Return (X, Y) of the center of cell containing provided text 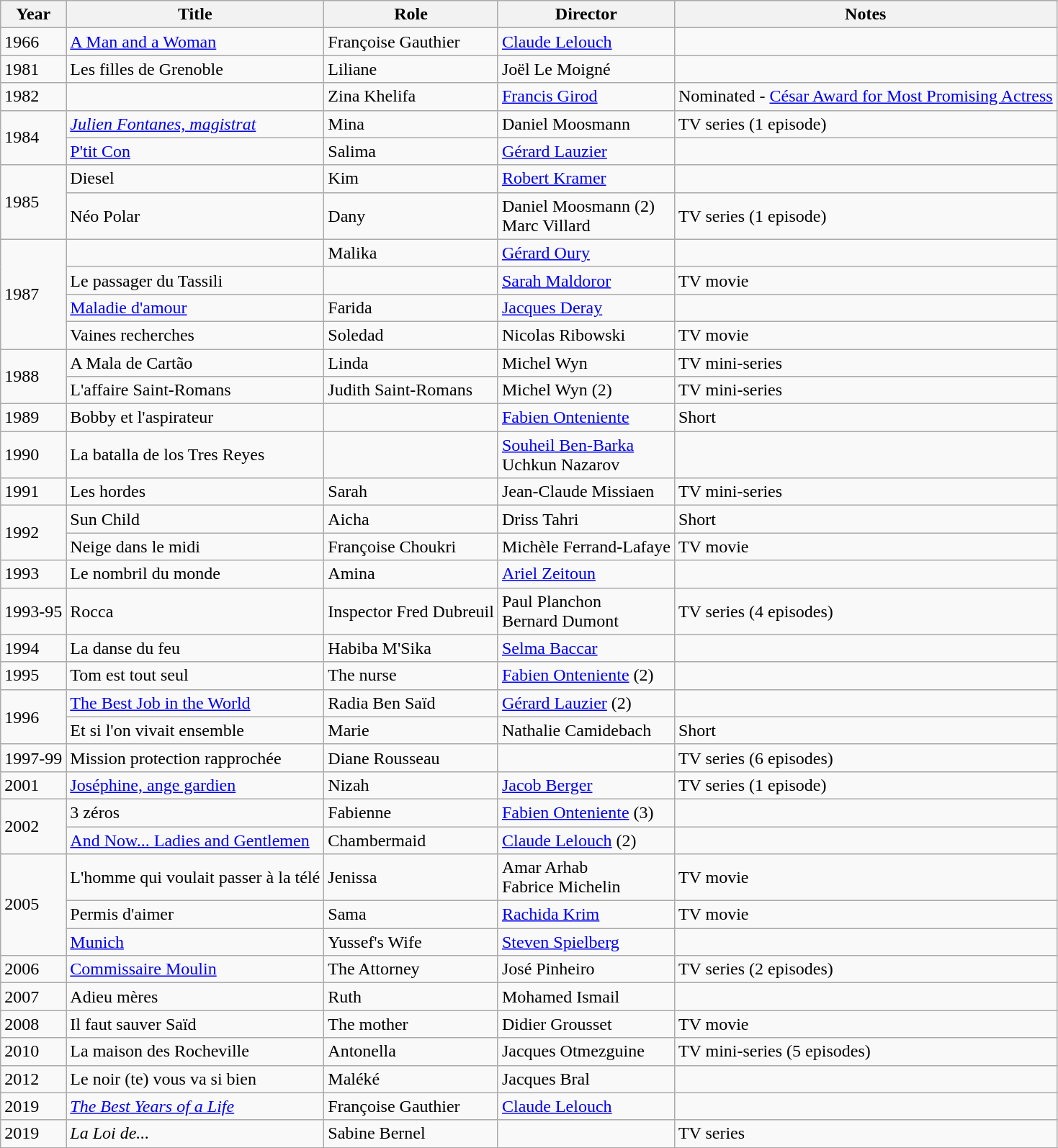
2005 (33, 905)
Amar ArhabFabrice Michelin (586, 877)
And Now... Ladies and Gentlemen (195, 840)
La danse du feu (195, 648)
Daniel Moosmann (2)Marc Villard (586, 216)
TV series (6 episodes) (866, 758)
Title (195, 14)
1993-95 (33, 611)
Commissaire Moulin (195, 969)
Sarah (411, 492)
Kim (411, 179)
L'affaire Saint-Romans (195, 390)
Fabienne (411, 812)
Joséphine, ange gardien (195, 785)
Le noir (te) vous va si bien (195, 1079)
Robert Kramer (586, 179)
Diane Rousseau (411, 758)
Françoise Choukri (411, 547)
Le passager du Tassili (195, 280)
1988 (33, 376)
1966 (33, 42)
Rachida Krim (586, 915)
Farida (411, 308)
Paul PlanchonBernard Dumont (586, 611)
2006 (33, 969)
Judith Saint-Romans (411, 390)
L'homme qui voulait passer à la télé (195, 877)
Gérard Oury (586, 253)
2002 (33, 826)
Sabine Bernel (411, 1134)
Nizah (411, 785)
Jacques Otmezguine (586, 1051)
Julien Fontanes, magistrat (195, 124)
Claude Lelouch (2) (586, 840)
Habiba M'Sika (411, 648)
The Attorney (411, 969)
Jacques Bral (586, 1079)
Selma Baccar (586, 648)
1981 (33, 69)
Sarah Maldoror (586, 280)
Rocca (195, 611)
Maléké (411, 1079)
Michel Wyn (2) (586, 390)
1995 (33, 676)
La batalla de los Tres Reyes (195, 455)
Driss Tahri (586, 519)
Neige dans le midi (195, 547)
Nicolas Ribowski (586, 335)
TV mini-series (5 episodes) (866, 1051)
Amina (411, 574)
1997-99 (33, 758)
Inspector Fred Dubreuil (411, 611)
3 zéros (195, 812)
A Mala de Cartão (195, 362)
Fabien Onteniente (3) (586, 812)
Mohamed Ismail (586, 997)
Fabien Onteniente (2) (586, 676)
Jean-Claude Missiaen (586, 492)
1989 (33, 418)
La Loi de... (195, 1134)
Ariel Zeitoun (586, 574)
Year (33, 14)
Yussef's Wife (411, 942)
Sun Child (195, 519)
Néo Polar (195, 216)
Malika (411, 253)
1993 (33, 574)
The mother (411, 1024)
Jenissa (411, 877)
Francis Girod (586, 97)
1985 (33, 202)
1991 (33, 492)
Diesel (195, 179)
Notes (866, 14)
1984 (33, 138)
1992 (33, 533)
1982 (33, 97)
Et si l'on vivait ensemble (195, 730)
A Man and a Woman (195, 42)
1990 (33, 455)
Jacques Deray (586, 308)
Sama (411, 915)
Daniel Moosmann (586, 124)
Gérard Lauzier (586, 151)
2007 (33, 997)
Souheil Ben-BarkaUchkun Nazarov (586, 455)
Zina Khelifa (411, 97)
Le nombril du monde (195, 574)
Tom est tout seul (195, 676)
Il faut sauver Saïd (195, 1024)
Adieu mères (195, 997)
Salima (411, 151)
2012 (33, 1079)
Soledad (411, 335)
2001 (33, 785)
Permis d'aimer (195, 915)
Dany (411, 216)
Antonella (411, 1051)
2008 (33, 1024)
1987 (33, 294)
Director (586, 14)
Bobby et l'aspirateur (195, 418)
Chambermaid (411, 840)
1996 (33, 717)
Radia Ben Saïd (411, 703)
Nathalie Camidebach (586, 730)
La maison des Rocheville (195, 1051)
Maladie d'amour (195, 308)
TV series (4 episodes) (866, 611)
Michèle Ferrand-Lafaye (586, 547)
Les hordes (195, 492)
Aicha (411, 519)
Liliane (411, 69)
Michel Wyn (586, 362)
The nurse (411, 676)
P'tit Con (195, 151)
Fabien Onteniente (586, 418)
Jacob Berger (586, 785)
Joël Le Moigné (586, 69)
Steven Spielberg (586, 942)
1994 (33, 648)
Nominated - César Award for Most Promising Actress (866, 97)
2010 (33, 1051)
TV series (866, 1134)
Ruth (411, 997)
Mission protection rapprochée (195, 758)
Role (411, 14)
Munich (195, 942)
The Best Years of a Life (195, 1106)
TV series (2 episodes) (866, 969)
José Pinheiro (586, 969)
Linda (411, 362)
Les filles de Grenoble (195, 69)
Mina (411, 124)
Vaines recherches (195, 335)
Gérard Lauzier (2) (586, 703)
Marie (411, 730)
Didier Grousset (586, 1024)
The Best Job in the World (195, 703)
